Search for the cell housing the specified text and yield its (X, Y) center coordinate. 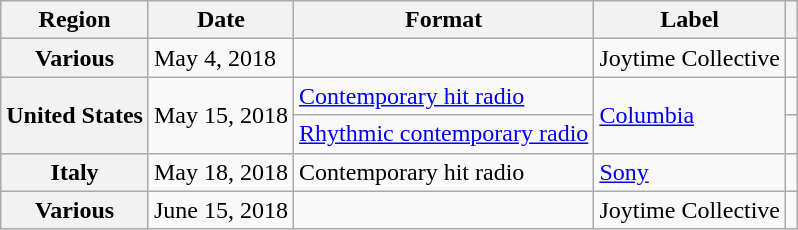
Format (444, 20)
May 15, 2018 (220, 115)
United States (75, 115)
June 15, 2018 (220, 210)
Rhythmic contemporary radio (444, 134)
Region (75, 20)
Columbia (690, 115)
Sony (690, 172)
Label (690, 20)
Italy (75, 172)
Date (220, 20)
May 4, 2018 (220, 58)
May 18, 2018 (220, 172)
